Scan for the cell matching the given text and deliver its [X, Y] coordinate at center. 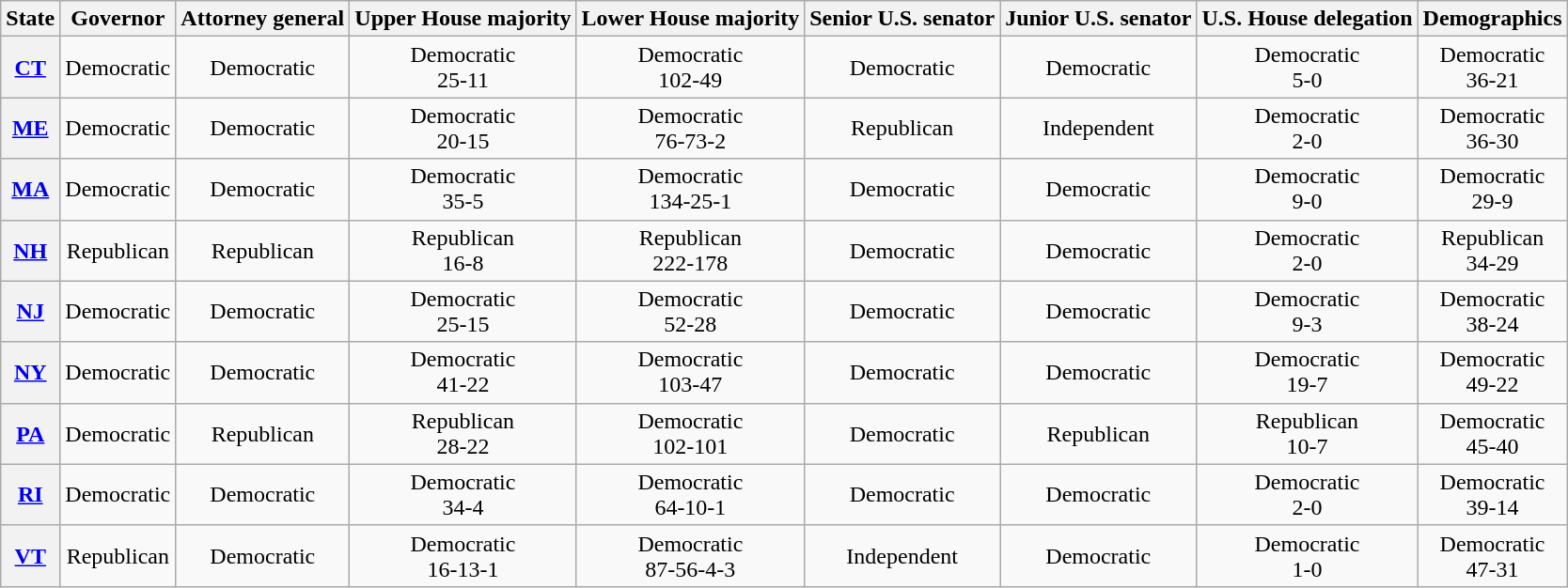
Demographics [1493, 19]
Democratic64-10-1 [690, 494]
Democratic41-22 [463, 372]
Democratic20-15 [463, 128]
Democratic38-24 [1493, 312]
Republican10-7 [1307, 434]
Democratic39-14 [1493, 494]
State [30, 19]
NJ [30, 312]
Lower House majority [690, 19]
Democratic134-25-1 [690, 190]
Democratic52-28 [690, 312]
Democratic35-5 [463, 190]
Republican34-29 [1493, 250]
Democratic9-3 [1307, 312]
Democratic49-22 [1493, 372]
Democratic1-0 [1307, 556]
CT [30, 68]
NH [30, 250]
Democratic34-4 [463, 494]
Democratic25-11 [463, 68]
Democratic76-73-2 [690, 128]
Democratic45-40 [1493, 434]
Governor [118, 19]
Junior U.S. senator [1098, 19]
Democratic16-13-1 [463, 556]
U.S. House delegation [1307, 19]
Democratic36-30 [1493, 128]
Democratic102-49 [690, 68]
Democratic25-15 [463, 312]
Democratic29-9 [1493, 190]
Democratic103-47 [690, 372]
Democratic5-0 [1307, 68]
Democratic87-56-4-3 [690, 556]
Republican16-8 [463, 250]
Democratic102-101 [690, 434]
Democratic9-0 [1307, 190]
PA [30, 434]
MA [30, 190]
ME [30, 128]
NY [30, 372]
Democratic36-21 [1493, 68]
Republican28-22 [463, 434]
Senior U.S. senator [902, 19]
RI [30, 494]
Upper House majority [463, 19]
VT [30, 556]
Republican222-178 [690, 250]
Democratic47-31 [1493, 556]
Democratic19-7 [1307, 372]
Attorney general [263, 19]
